Identify which cell holds the provided text, then report its (X, Y) central coordinate. 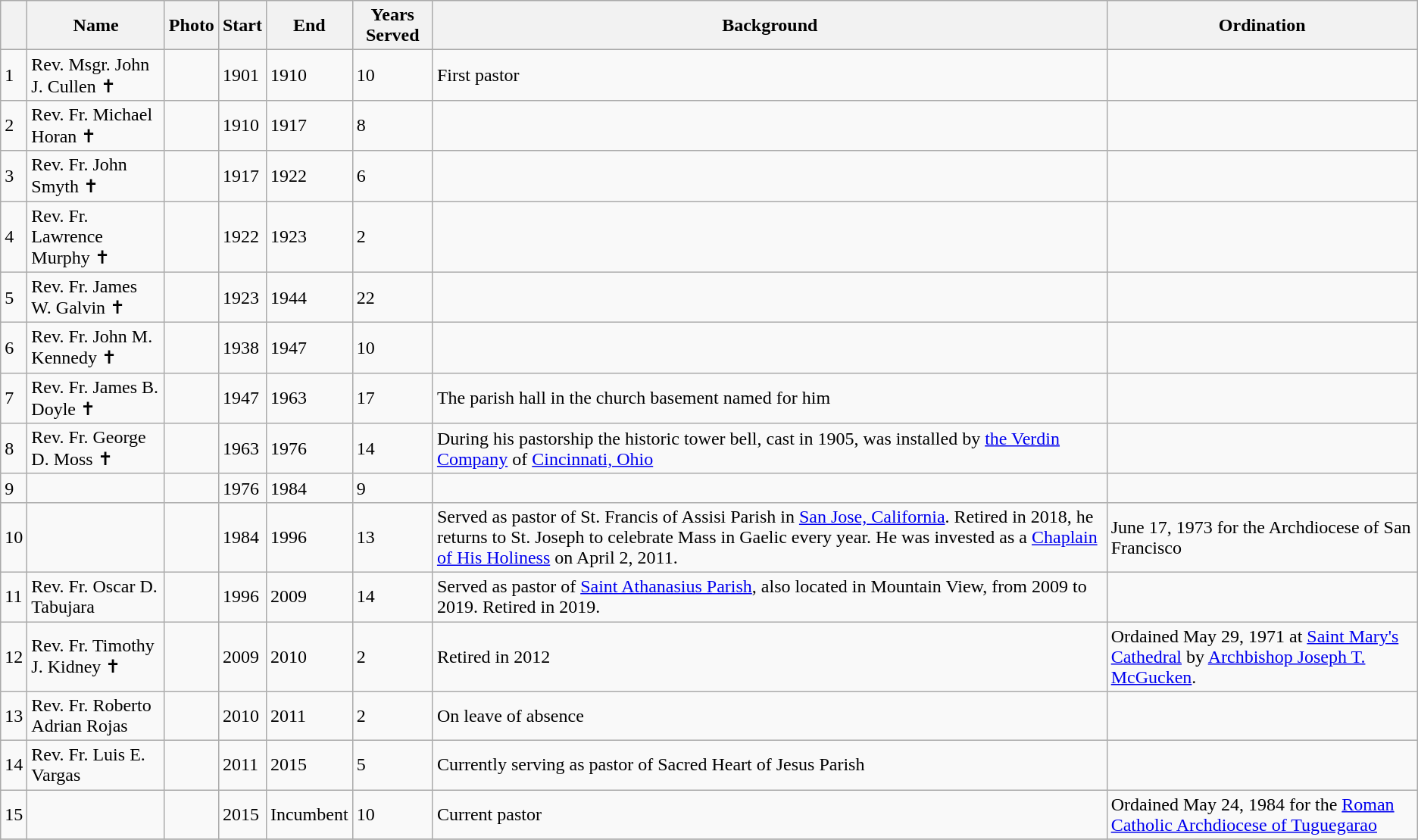
Rev. Fr. Oscar D. Tabujara (96, 597)
Ordination (1262, 26)
June 17, 1973 for the Archdiocese of San Francisco (1262, 537)
Background (770, 26)
On leave of absence (770, 717)
End (309, 26)
Ordained May 24, 1984 for the Roman Catholic Archdiocese of Tuguegarao (1262, 815)
Served as pastor of Saint Athanasius Parish, also located in Mountain View, from 2009 to 2019. Retired in 2019. (770, 597)
Rev. Fr. John M. Kennedy ✝ (96, 348)
Start (242, 26)
Rev. Msgr. John J. Cullen ✝ (96, 76)
Rev. Fr. Luis E. Vargas (96, 765)
The parish hall in the church basement named for him (770, 398)
Retired in 2012 (770, 656)
First pastor (770, 76)
During his pastorship the historic tower bell, cast in 1905, was installed by the Verdin Company of Cincinnati, Ohio (770, 448)
12 (14, 656)
1 (14, 76)
11 (14, 597)
Rev. Fr. John Smyth ✝ (96, 176)
Rev. Fr. George D. Moss ✝ (96, 448)
Rev. Fr. James B. Doyle ✝ (96, 398)
1944 (309, 297)
Years Served (392, 26)
1938 (242, 348)
1901 (242, 76)
Rev. Fr. Timothy J. Kidney ✝ (96, 656)
Ordained May 29, 1971 at Saint Mary's Cathedral by Archbishop Joseph T. McGucken. (1262, 656)
4 (14, 237)
Rev. Fr. Michael Horan ✝ (96, 126)
7 (14, 398)
17 (392, 398)
Incumbent (309, 815)
Rev. Fr. Roberto Adrian Rojas (96, 717)
Current pastor (770, 815)
Currently serving as pastor of Sacred Heart of Jesus Parish (770, 765)
22 (392, 297)
Name (96, 26)
15 (14, 815)
3 (14, 176)
Photo (191, 26)
Rev. Fr. James W. Galvin ✝ (96, 297)
Rev. Fr. Lawrence Murphy ✝ (96, 237)
